Provide the (x, y) coordinate of the cell's center where the given text is located.  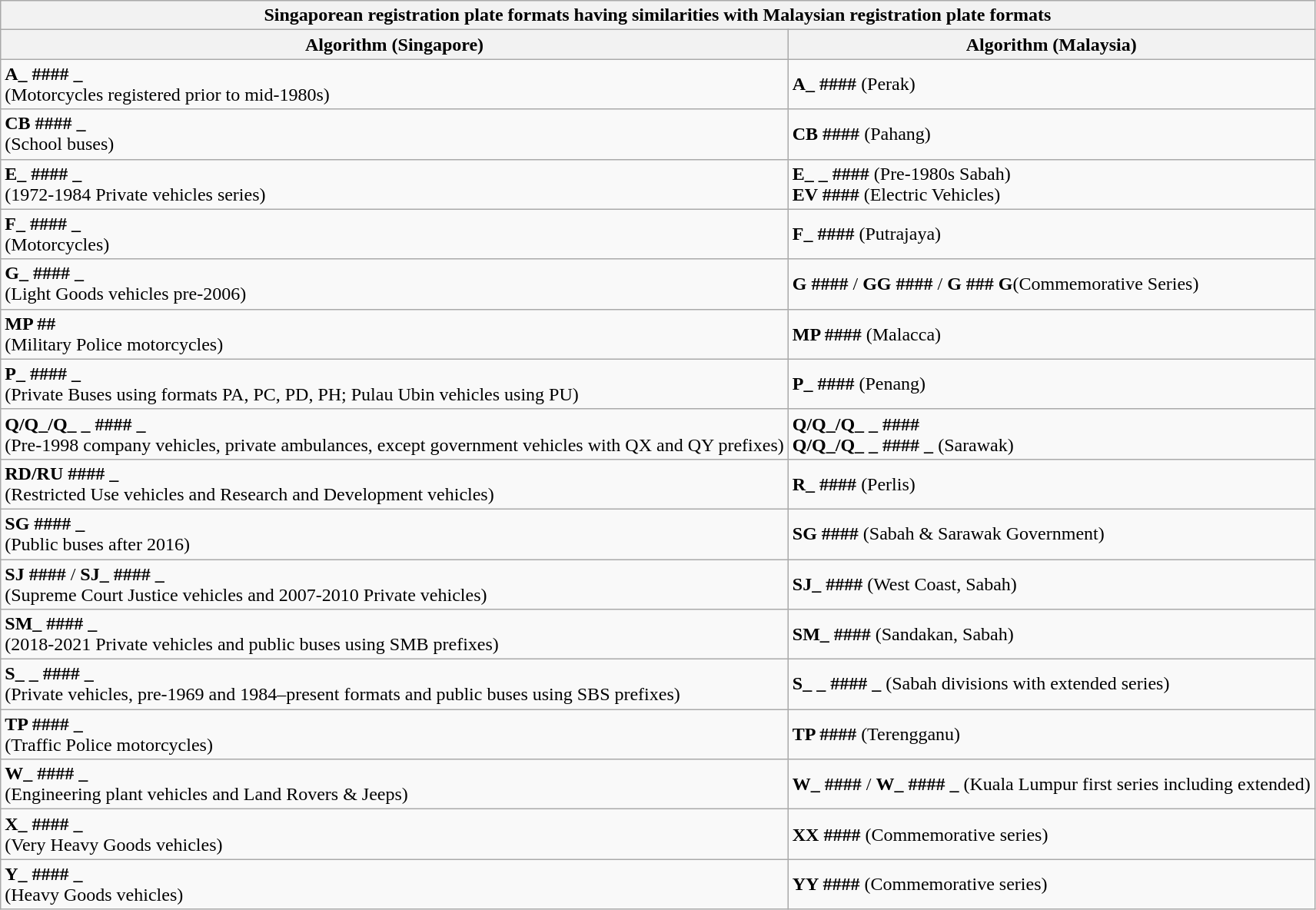
G_ #### _(Light Goods vehicles pre-2006) (394, 284)
Y_ #### _(Heavy Goods vehicles) (394, 884)
G #### / GG #### / G ### G(Commemorative Series) (1052, 284)
X_ #### _(Very Heavy Goods vehicles) (394, 835)
CB #### (Pahang) (1052, 134)
Algorithm (Singapore) (394, 45)
Singaporean registration plate formats having similarities with Malaysian registration plate formats (658, 15)
Algorithm (Malaysia) (1052, 45)
W_ #### / W_ #### _ (Kuala Lumpur first series including extended) (1052, 784)
F_ #### (Putrajaya) (1052, 234)
Q/Q_/Q_ _ ####Q/Q_/Q_ _ #### _ (Sarawak) (1052, 433)
TP #### (Terengganu) (1052, 735)
E_ #### _(1972-1984 Private vehicles series) (394, 184)
SM_ #### (Sandakan, Sabah) (1052, 635)
R_ #### (Perlis) (1052, 484)
P_ #### _(Private Buses using formats PA, PC, PD, PH; Pulau Ubin vehicles using PU) (394, 384)
E_ _ #### (Pre-1980s Sabah)EV #### (Electric Vehicles) (1052, 184)
YY #### (Commemorative series) (1052, 884)
SG #### (Sabah & Sarawak Government) (1052, 533)
MP #### (Malacca) (1052, 334)
RD/RU #### _(Restricted Use vehicles and Research and Development vehicles) (394, 484)
SG #### _(Public buses after 2016) (394, 533)
MP ##(Military Police motorcycles) (394, 334)
SJ #### / SJ_ #### _(Supreme Court Justice vehicles and 2007-2010 Private vehicles) (394, 584)
S_ _ #### _(Private vehicles, pre-1969 and 1984–present formats and public buses using SBS prefixes) (394, 684)
W_ #### _(Engineering plant vehicles and Land Rovers & Jeeps) (394, 784)
S_ _ #### _ (Sabah divisions with extended series) (1052, 684)
CB #### _(School buses) (394, 134)
F_ #### _(Motorcycles) (394, 234)
XX #### (Commemorative series) (1052, 835)
Q/Q_/Q_ _ #### _(Pre-1998 company vehicles, private ambulances, except government vehicles with QX and QY prefixes) (394, 433)
A_ #### _ (Motorcycles registered prior to mid-1980s) (394, 85)
SM_ #### _(2018-2021 Private vehicles and public buses using SMB prefixes) (394, 635)
TP #### _(Traffic Police motorcycles) (394, 735)
SJ_ #### (West Coast, Sabah) (1052, 584)
P_ #### (Penang) (1052, 384)
A_ #### (Perak) (1052, 85)
